Determine the [x, y] coordinate at the center of the cell enclosing the given text.  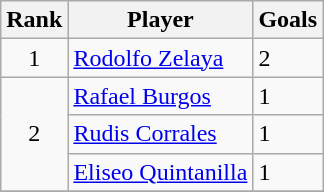
Rafael Burgos [160, 96]
Rank [34, 20]
Rudis Corrales [160, 134]
Goals [288, 20]
Eliseo Quintanilla [160, 172]
Rodolfo Zelaya [160, 58]
Player [160, 20]
